Determine the [X, Y] coordinate at the center of the cell enclosing the given text.  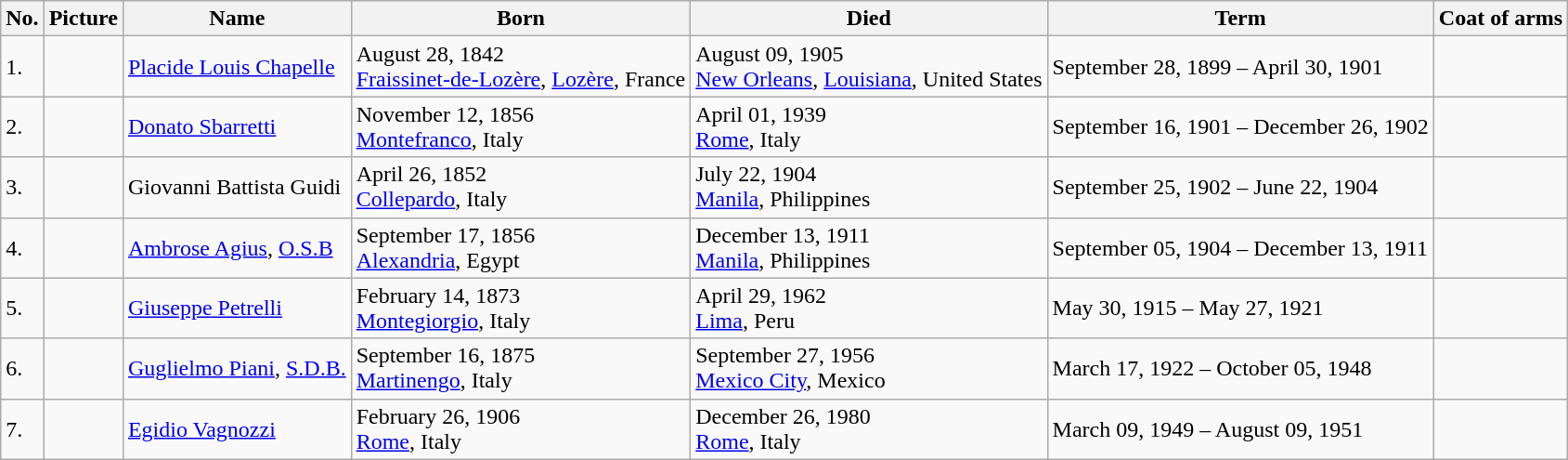
September 27, 1956 Mexico City, Mexico [869, 368]
April 26, 1852 Collepardo, Italy [521, 188]
April 01, 1939 Rome, Italy [869, 126]
September 16, 1901 – December 26, 1902 [1240, 126]
3. [22, 188]
August 09, 1905 New Orleans, Louisiana, United States [869, 67]
Term [1240, 19]
September 25, 1902 – June 22, 1904 [1240, 188]
February 14, 1873 Montegiorgio, Italy [521, 309]
December 26, 1980 Rome, Italy [869, 429]
March 17, 1922 – October 05, 1948 [1240, 368]
6. [22, 368]
September 28, 1899 – April 30, 1901 [1240, 67]
Born [521, 19]
Ambrose Agius, O.S.B [237, 247]
February 26, 1906 Rome, Italy [521, 429]
September 16, 1875 Martinengo, Italy [521, 368]
Giuseppe Petrelli [237, 309]
September 05, 1904 – December 13, 1911 [1240, 247]
April 29, 1962 Lima, Peru [869, 309]
Guglielmo Piani, S.D.B. [237, 368]
7. [22, 429]
September 17, 1856 Alexandria, Egypt [521, 247]
4. [22, 247]
Giovanni Battista Guidi [237, 188]
Donato Sbarretti [237, 126]
No. [22, 19]
2. [22, 126]
March 09, 1949 – August 09, 1951 [1240, 429]
August 28, 1842 Fraissinet-de-Lozère, Lozère, France [521, 67]
Died [869, 19]
July 22, 1904 Manila, Philippines [869, 188]
Egidio Vagnozzi [237, 429]
November 12, 1856 Montefranco, Italy [521, 126]
Name [237, 19]
Placide Louis Chapelle [237, 67]
Coat of arms [1500, 19]
1. [22, 67]
5. [22, 309]
Picture [84, 19]
December 13, 1911 Manila, Philippines [869, 247]
May 30, 1915 – May 27, 1921 [1240, 309]
